Scan for the cell matching the given text and deliver its (x, y) coordinate at center. 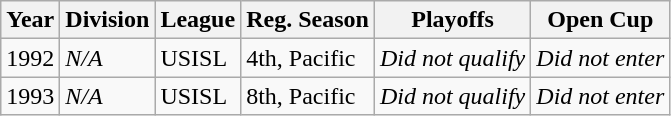
1993 (30, 96)
Division (108, 20)
Open Cup (600, 20)
8th, Pacific (308, 96)
Playoffs (452, 20)
1992 (30, 58)
League (198, 20)
Year (30, 20)
4th, Pacific (308, 58)
Reg. Season (308, 20)
